Return the (X, Y) coordinate for the center point of the cell that contains the specified text.  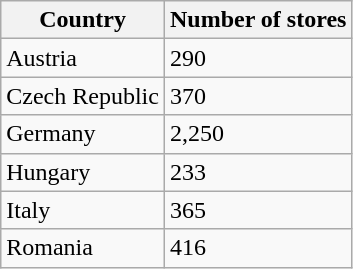
Czech Republic (83, 96)
Italy (83, 210)
Romania (83, 248)
233 (258, 172)
2,250 (258, 134)
365 (258, 210)
Austria (83, 58)
Number of stores (258, 20)
290 (258, 58)
Germany (83, 134)
416 (258, 248)
370 (258, 96)
Country (83, 20)
Hungary (83, 172)
